Detect which cell encompasses the target text, then output its (X, Y) center coordinate. 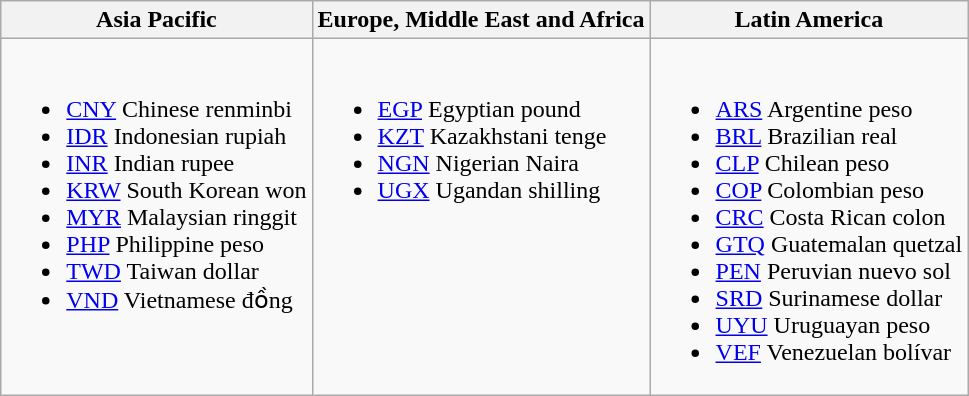
Latin America (809, 20)
Europe, Middle East and Africa (481, 20)
Asia Pacific (156, 20)
EGP Egyptian poundKZT Kazakhstani tengeNGN Nigerian NairaUGX Ugandan shilling (481, 217)
